Return the [X, Y] coordinate for the center point of the cell that contains the specified text.  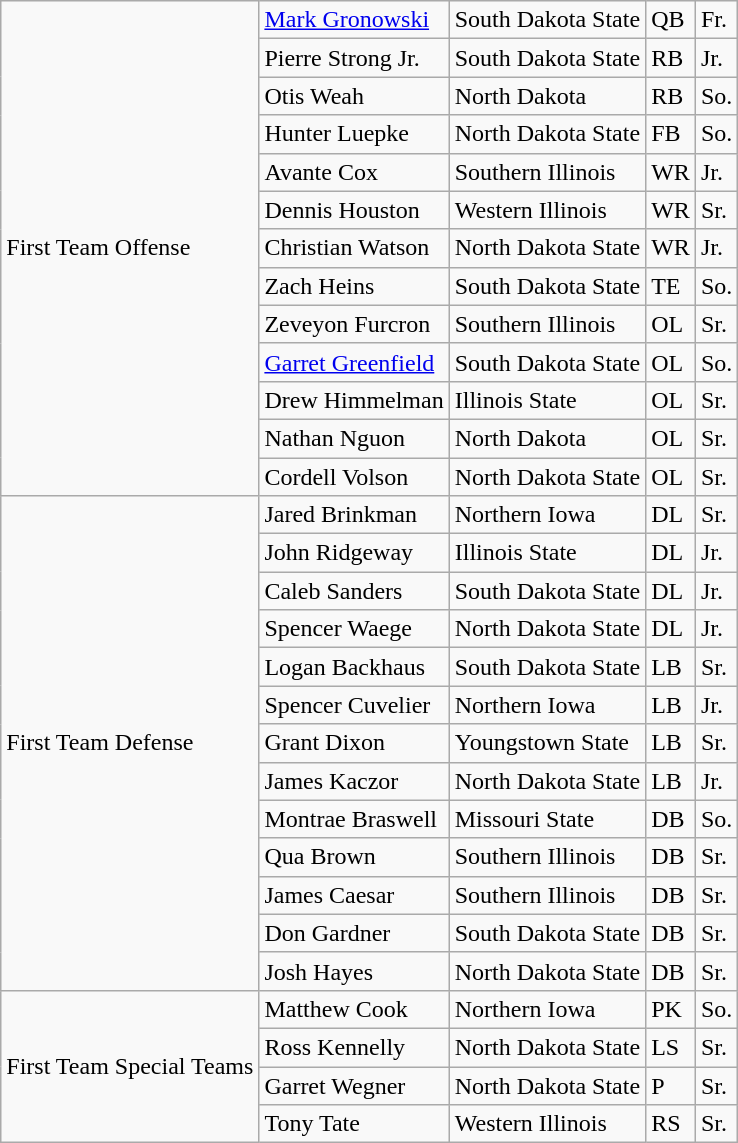
Jared Brinkman [354, 515]
James Kaczor [354, 781]
LS [671, 1047]
RS [671, 1124]
Tony Tate [354, 1124]
P [671, 1085]
Zach Heins [354, 286]
Zeveyon Furcron [354, 324]
Don Gardner [354, 933]
Youngstown State [547, 743]
James Caesar [354, 895]
First Team Defense [130, 744]
Cordell Volson [354, 477]
John Ridgeway [354, 553]
Grant Dixon [354, 743]
Otis Weah [354, 96]
Drew Himmelman [354, 400]
TE [671, 286]
Christian Watson [354, 248]
Qua Brown [354, 857]
Logan Backhaus [354, 667]
Garret Greenfield [354, 362]
Matthew Cook [354, 1009]
Missouri State [547, 819]
Spencer Cuvelier [354, 705]
Avante Cox [354, 172]
First Team Special Teams [130, 1066]
Garret Wegner [354, 1085]
PK [671, 1009]
Spencer Waege [354, 629]
QB [671, 20]
FB [671, 134]
First Team Offense [130, 248]
Josh Hayes [354, 971]
Dennis Houston [354, 210]
Pierre Strong Jr. [354, 58]
Montrae Braswell [354, 819]
Mark Gronowski [354, 20]
Nathan Nguon [354, 438]
Hunter Luepke [354, 134]
Fr. [716, 20]
Caleb Sanders [354, 591]
Ross Kennelly [354, 1047]
